Search for the cell housing the specified text and yield its (x, y) center coordinate. 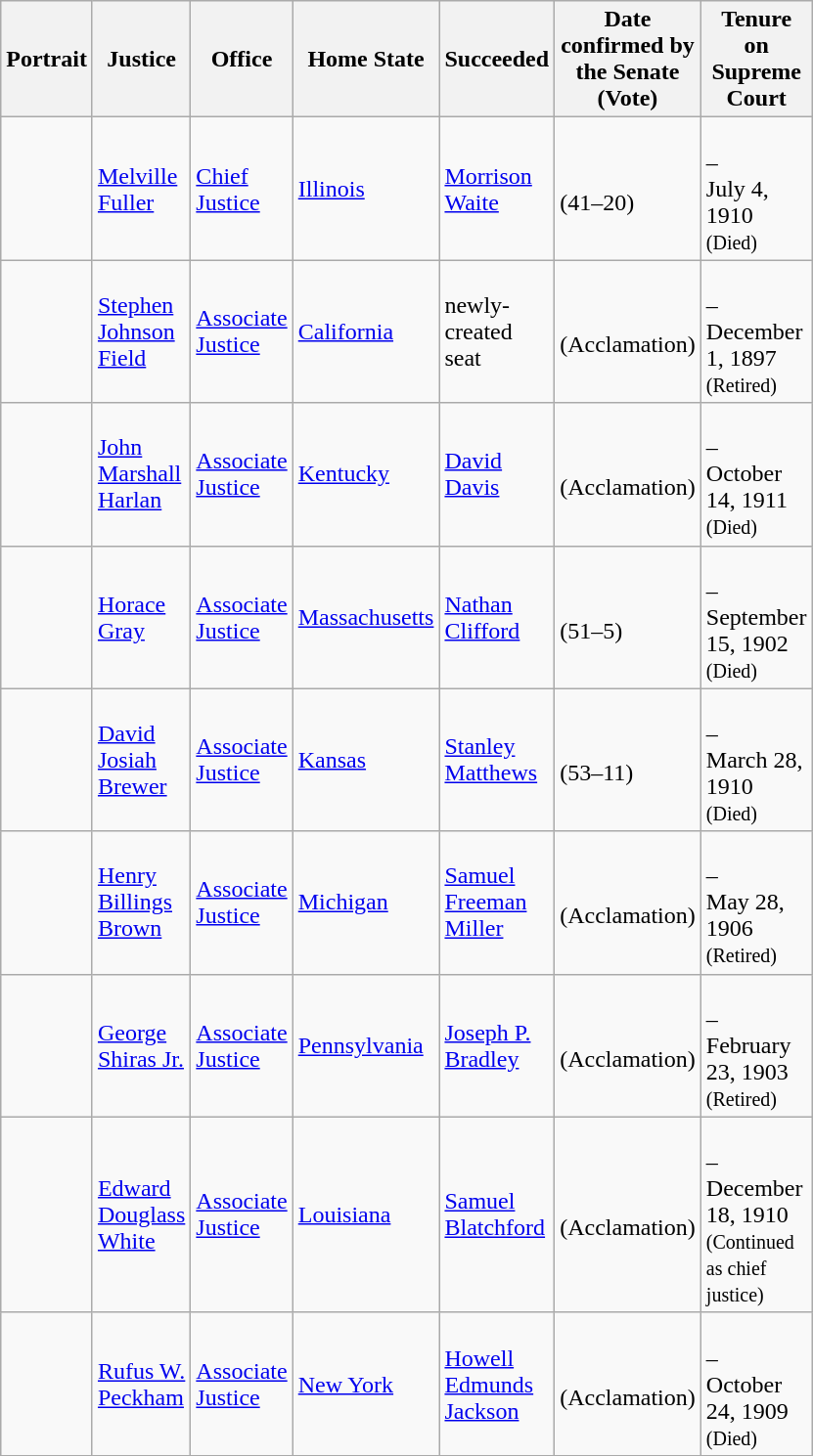
Justice (141, 59)
Tenure on Supreme Court (756, 59)
Stephen Johnson Field (141, 331)
newly-created seat (497, 331)
–May 28, 1906(Retired) (756, 903)
George Shiras Jr. (141, 1045)
–September 15, 1902(Died) (756, 617)
Louisiana (366, 1214)
David Josiah Brewer (141, 760)
Portrait (47, 59)
–December 18, 1910(Continued as chief justice) (756, 1214)
Chief Justice (242, 189)
Morrison Waite (497, 189)
(51–5) (628, 617)
David Davis (497, 474)
Illinois (366, 189)
–March 28, 1910(Died) (756, 760)
Date confirmed by the Senate(Vote) (628, 59)
Joseph P. Bradley (497, 1045)
(53–11) (628, 760)
Stanley Matthews (497, 760)
–February 23, 1903(Retired) (756, 1045)
Henry Billings Brown (141, 903)
–December 1, 1897(Retired) (756, 331)
–October 24, 1909(Died) (756, 1384)
Kentucky (366, 474)
–October 14, 1911(Died) (756, 474)
Office (242, 59)
Samuel Blatchford (497, 1214)
Home State (366, 59)
Michigan (366, 903)
California (366, 331)
Horace Gray (141, 617)
Pennsylvania (366, 1045)
(41–20) (628, 189)
–July 4, 1910(Died) (756, 189)
New York (366, 1384)
Melville Fuller (141, 189)
Howell Edmunds Jackson (497, 1384)
Samuel Freeman Miller (497, 903)
Succeeded (497, 59)
Edward Douglass White (141, 1214)
John Marshall Harlan (141, 474)
Kansas (366, 760)
Nathan Clifford (497, 617)
Massachusetts (366, 617)
Rufus W. Peckham (141, 1384)
